Return (X, Y) of the center of cell containing provided text 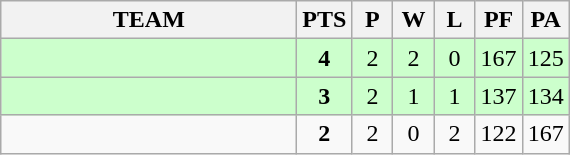
134 (546, 96)
3 (324, 96)
W (414, 20)
PA (546, 20)
L (454, 20)
4 (324, 58)
122 (498, 134)
PTS (324, 20)
P (372, 20)
125 (546, 58)
137 (498, 96)
PF (498, 20)
TEAM (149, 20)
